Output the (X, Y) coordinate of the center of the cell containing the given text.  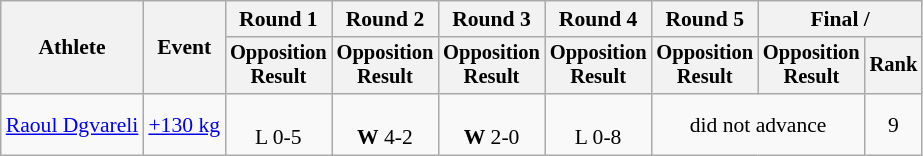
Round 2 (386, 19)
Event (184, 48)
Final / (840, 19)
Rank (894, 66)
Round 1 (278, 19)
Round 3 (492, 19)
Round 5 (704, 19)
Raoul Dgvareli (72, 124)
+130 kg (184, 124)
Athlete (72, 48)
L 0-5 (278, 124)
W 4-2 (386, 124)
9 (894, 124)
L 0-8 (598, 124)
did not advance (758, 124)
Round 4 (598, 19)
W 2-0 (492, 124)
